Pinpoint the cell where the given text exists, returning its [X, Y] midpoint coordinate. 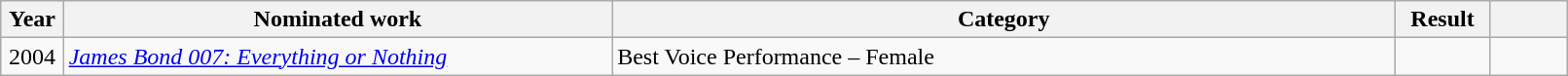
Category [1004, 19]
James Bond 007: Everything or Nothing [338, 57]
Year [32, 19]
Result [1442, 19]
Best Voice Performance – Female [1004, 57]
Nominated work [338, 19]
2004 [32, 57]
